For the text-containing cell, return its midpoint in (X, Y) coordinate format. 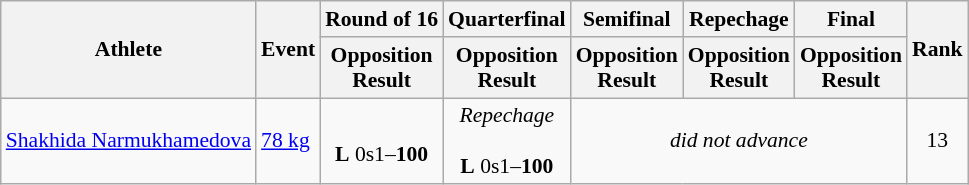
Shakhida Narmukhamedova (128, 142)
13 (938, 142)
78 kg (288, 142)
RepechageL 0s1–100 (507, 142)
Event (288, 50)
Final (851, 19)
L 0s1–100 (382, 142)
Semifinal (627, 19)
did not advance (739, 142)
Round of 16 (382, 19)
Repechage (739, 19)
Rank (938, 50)
Quarterfinal (507, 19)
Athlete (128, 50)
